Locate the cell with the specified text and output its [x, y] center coordinate. 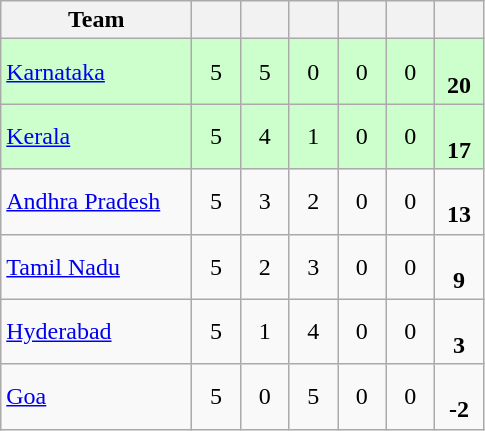
Team [96, 20]
Karnataka [96, 72]
Tamil Nadu [96, 266]
17 [460, 136]
20 [460, 72]
-2 [460, 396]
9 [460, 266]
Andhra Pradesh [96, 202]
13 [460, 202]
Hyderabad [96, 332]
Kerala [96, 136]
Goa [96, 396]
